Find where the given text appears and provide that cell's center as (x, y) coordinate. 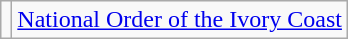
National Order of the Ivory Coast (180, 20)
